Extract the [X, Y] coordinate from the center of the cell holding the provided text.  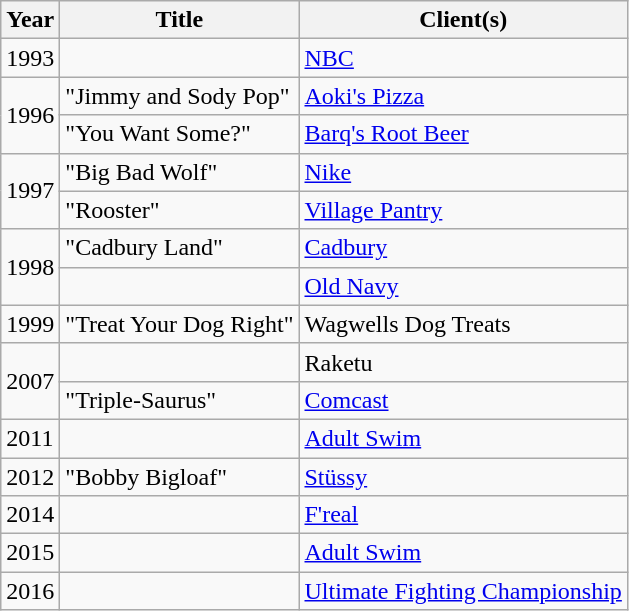
Title [180, 20]
Barq's Root Beer [463, 134]
Comcast [463, 400]
1997 [30, 191]
2015 [30, 553]
Cadbury [463, 248]
2007 [30, 381]
Village Pantry [463, 210]
"Jimmy and Sody Pop" [180, 96]
Old Navy [463, 286]
2016 [30, 591]
Nike [463, 172]
Stüssy [463, 477]
F'real [463, 515]
Aoki's Pizza [463, 96]
"You Want Some?" [180, 134]
"Treat Your Dog Right" [180, 324]
Wagwells Dog Treats [463, 324]
"Cadbury Land" [180, 248]
2011 [30, 438]
"Big Bad Wolf" [180, 172]
NBC [463, 58]
Year [30, 20]
1993 [30, 58]
1996 [30, 115]
"Rooster" [180, 210]
1998 [30, 267]
"Triple-Saurus" [180, 400]
"Bobby Bigloaf" [180, 477]
Client(s) [463, 20]
2012 [30, 477]
Raketu [463, 362]
2014 [30, 515]
1999 [30, 324]
Ultimate Fighting Championship [463, 591]
